Pinpoint the cell where the given text exists, returning its (X, Y) midpoint coordinate. 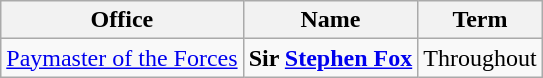
Paymaster of the Forces (122, 58)
Name (330, 20)
Office (122, 20)
Sir Stephen Fox (330, 58)
Throughout (480, 58)
Term (480, 20)
